Search for the cell housing the specified text and yield its (X, Y) center coordinate. 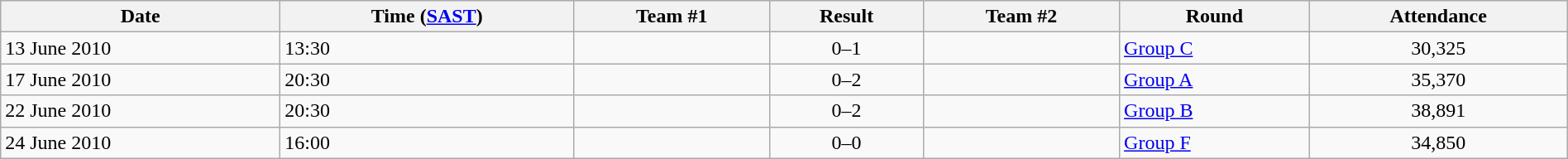
Team #1 (672, 17)
24 June 2010 (141, 142)
Group C (1215, 48)
17 June 2010 (141, 79)
Time (SAST) (427, 17)
Round (1215, 17)
13 June 2010 (141, 48)
0–1 (847, 48)
Group A (1215, 79)
Date (141, 17)
Group F (1215, 142)
34,850 (1438, 142)
16:00 (427, 142)
Attendance (1438, 17)
13:30 (427, 48)
30,325 (1438, 48)
0–0 (847, 142)
22 June 2010 (141, 111)
35,370 (1438, 79)
Team #2 (1021, 17)
Result (847, 17)
Group B (1215, 111)
38,891 (1438, 111)
